Detect which cell encompasses the target text, then output its (x, y) center coordinate. 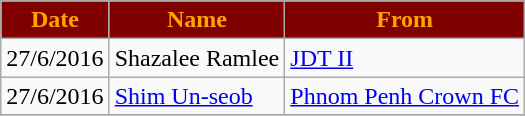
Shim Un-seob (197, 96)
From (405, 20)
JDT II (405, 58)
Phnom Penh Crown FC (405, 96)
Name (197, 20)
Shazalee Ramlee (197, 58)
Date (55, 20)
